Identify which cell holds the provided text, then report its (x, y) central coordinate. 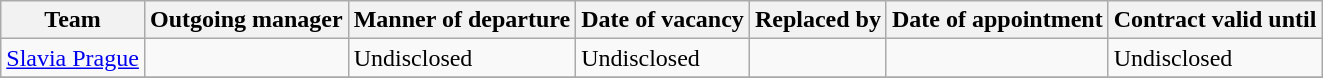
Outgoing manager (246, 20)
Contract valid until (1215, 20)
Date of vacancy (663, 20)
Date of appointment (997, 20)
Replaced by (818, 20)
Manner of departure (462, 20)
Team (73, 20)
Slavia Prague (73, 58)
